Provide the (X, Y) coordinate of the cell's center where the given text is located.  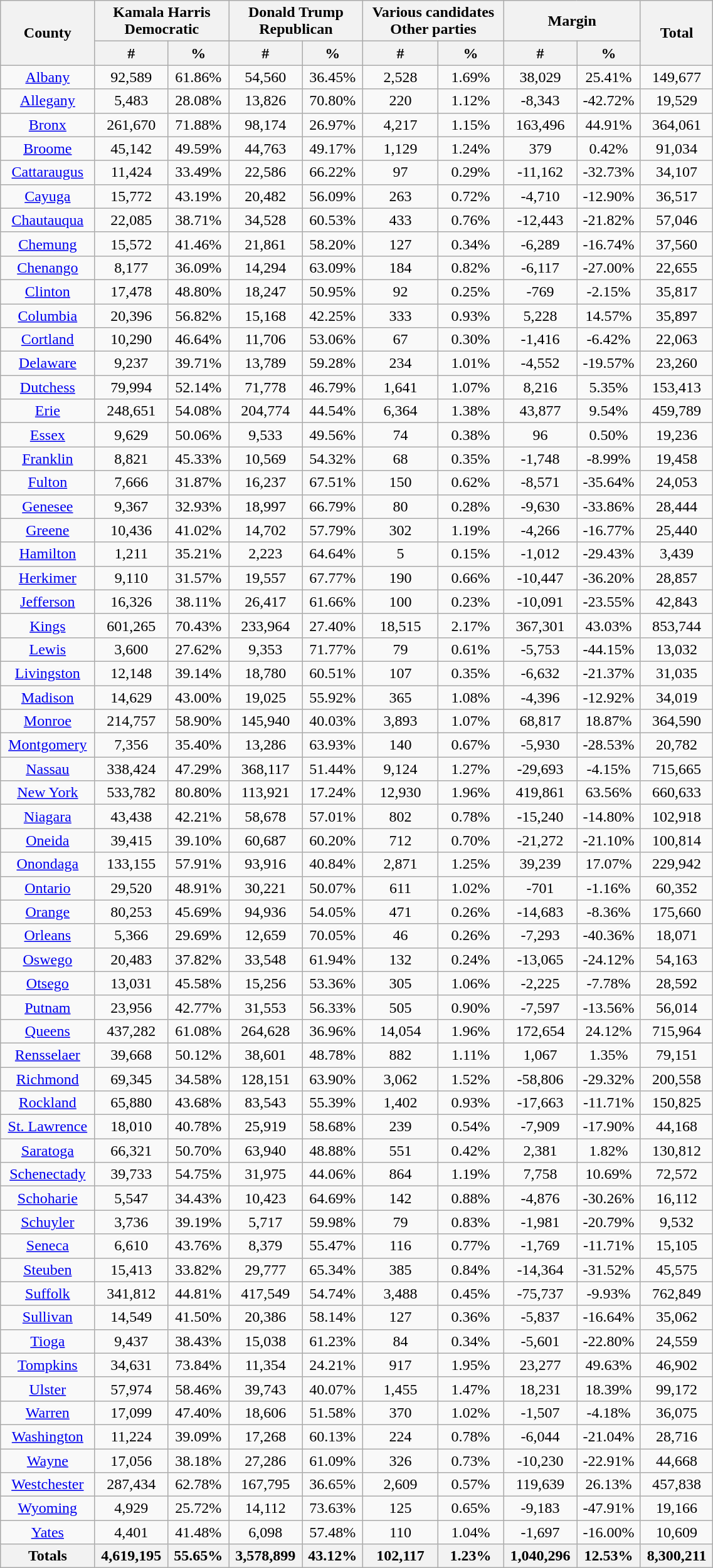
69,345 (132, 1079)
28,857 (677, 578)
1.06% (470, 983)
60.13% (332, 1436)
10,423 (266, 1198)
102,918 (677, 817)
Montgomery (48, 745)
47.40% (198, 1413)
-7,293 (541, 936)
32.93% (198, 506)
-1,697 (541, 1532)
Madison (48, 698)
48.80% (198, 291)
Allegany (48, 101)
39.14% (198, 673)
417,549 (266, 1294)
333 (400, 315)
0.28% (470, 506)
-28.53% (609, 745)
73.63% (332, 1508)
Ontario (48, 888)
-29,693 (541, 769)
Jefferson (48, 602)
0.67% (470, 745)
34,107 (677, 172)
10,290 (132, 340)
67.77% (332, 578)
26,417 (266, 602)
12,148 (132, 673)
45,575 (677, 1270)
16,112 (677, 1198)
38.11% (198, 602)
2,381 (541, 1151)
26.13% (609, 1485)
53.36% (332, 983)
364,061 (677, 125)
Wayne (48, 1461)
-35.64% (609, 483)
50.12% (198, 1055)
7,356 (132, 745)
Total (677, 33)
73.84% (198, 1365)
49.59% (198, 149)
-16.74% (609, 244)
20,386 (266, 1317)
55.39% (332, 1103)
0.29% (470, 172)
40.84% (332, 864)
37,560 (677, 244)
36,517 (677, 196)
19,557 (266, 578)
Washington (48, 1436)
38.43% (198, 1341)
19,025 (266, 698)
19,166 (677, 1508)
54.75% (198, 1174)
1.25% (470, 864)
6,364 (400, 411)
71,778 (266, 387)
39,743 (266, 1389)
370 (400, 1413)
459,789 (677, 411)
33.82% (198, 1270)
2,609 (400, 1485)
882 (400, 1055)
130,812 (677, 1151)
31.57% (198, 578)
-12.90% (609, 196)
715,665 (677, 769)
83,543 (266, 1103)
65.34% (332, 1270)
18,247 (266, 291)
60.51% (332, 673)
471 (400, 912)
3,488 (400, 1294)
5,483 (132, 101)
204,774 (266, 411)
660,633 (677, 793)
67 (400, 340)
40.03% (332, 721)
1.08% (470, 698)
57.79% (332, 530)
25,440 (677, 530)
35,817 (677, 291)
-20.79% (609, 1222)
58,678 (266, 817)
1.01% (470, 363)
-6,117 (541, 268)
44,763 (266, 149)
16,237 (266, 483)
326 (400, 1461)
457,838 (677, 1485)
Broome (48, 149)
0.54% (470, 1127)
-29.43% (609, 554)
41.48% (198, 1532)
0.73% (470, 1461)
Herkimer (48, 578)
2,528 (400, 77)
0.38% (470, 435)
57.91% (198, 864)
48.88% (332, 1151)
0.66% (470, 578)
19,236 (677, 435)
48.91% (198, 888)
2,871 (400, 864)
46,902 (677, 1365)
-9,630 (541, 506)
715,964 (677, 1031)
163,496 (541, 125)
Livingston (48, 673)
-1,981 (541, 1222)
61.86% (198, 77)
61.23% (332, 1341)
533,782 (132, 793)
15,105 (677, 1246)
96 (541, 435)
133,155 (132, 864)
38.18% (198, 1461)
0.70% (470, 840)
-4,710 (541, 196)
-30.26% (609, 1198)
15,413 (132, 1270)
1.23% (470, 1556)
1.38% (470, 411)
24,053 (677, 483)
14,112 (266, 1508)
County (48, 33)
9.54% (609, 411)
8,177 (132, 268)
36.45% (332, 77)
9,110 (132, 578)
28.08% (198, 101)
149,677 (677, 77)
611 (400, 888)
437,282 (132, 1031)
70.43% (198, 625)
41.02% (198, 530)
39.19% (198, 1222)
18,071 (677, 936)
Orleans (48, 936)
54.74% (332, 1294)
29,777 (266, 1270)
Various candidatesOther parties (433, 21)
54,560 (266, 77)
23,260 (677, 363)
25.41% (609, 77)
-6.42% (609, 340)
26.97% (332, 125)
Cortland (48, 340)
5.35% (609, 387)
9,629 (132, 435)
66,321 (132, 1151)
-5,930 (541, 745)
-7.78% (609, 983)
79,151 (677, 1055)
91,034 (677, 149)
150,825 (677, 1103)
338,424 (132, 769)
305 (400, 983)
79,994 (132, 387)
-1,416 (541, 340)
22,063 (677, 340)
-14,683 (541, 912)
42,843 (677, 602)
18.39% (609, 1389)
71.88% (198, 125)
56.33% (332, 1007)
Cattaraugus (48, 172)
3,578,899 (266, 1556)
233,964 (266, 625)
25.72% (198, 1508)
-23.55% (609, 602)
239 (400, 1127)
0.65% (470, 1508)
22,586 (266, 172)
Kamala HarrisDemocratic (162, 21)
31.87% (198, 483)
15,772 (132, 196)
0.72% (470, 196)
802 (400, 817)
Cayuga (48, 196)
-7,909 (541, 1127)
119,639 (541, 1485)
-6,289 (541, 244)
-11,162 (541, 172)
Franklin (48, 459)
36.09% (198, 268)
47.29% (198, 769)
44.81% (198, 1294)
150 (400, 483)
433 (400, 220)
23,277 (541, 1365)
38,601 (266, 1055)
-4.18% (609, 1413)
1.52% (470, 1079)
30,221 (266, 888)
40.78% (198, 1127)
8,379 (266, 1246)
43.00% (198, 698)
10,436 (132, 530)
-1,748 (541, 459)
56,014 (677, 1007)
63,940 (266, 1151)
Schenectady (48, 1174)
-9,183 (541, 1508)
18,231 (541, 1389)
8,300,211 (677, 1556)
17.24% (332, 793)
21,861 (266, 244)
55.92% (332, 698)
20,782 (677, 745)
-4,396 (541, 698)
1.24% (470, 149)
52.14% (198, 387)
14,702 (266, 530)
Fulton (48, 483)
Margin (572, 21)
54.05% (332, 912)
-21.37% (609, 673)
505 (400, 1007)
Richmond (48, 1079)
601,265 (132, 625)
14,549 (132, 1317)
107 (400, 673)
100 (400, 602)
51.44% (332, 769)
39.10% (198, 840)
27.40% (332, 625)
34.58% (198, 1079)
37.82% (198, 959)
48.78% (332, 1055)
853,744 (677, 625)
1.12% (470, 101)
-31.52% (609, 1270)
45.69% (198, 912)
0.90% (470, 1007)
34.43% (198, 1198)
24,559 (677, 1341)
19,458 (677, 459)
-17.90% (609, 1127)
1,211 (132, 554)
63.09% (332, 268)
Putnam (48, 1007)
-769 (541, 291)
54,163 (677, 959)
9,237 (132, 363)
Rensselaer (48, 1055)
2.17% (470, 625)
39,668 (132, 1055)
-5,601 (541, 1341)
8,216 (541, 387)
4,619,195 (132, 1556)
63.90% (332, 1079)
214,757 (132, 721)
5,366 (132, 936)
59.98% (332, 1222)
60,352 (677, 888)
42.21% (198, 817)
0.24% (470, 959)
-21.04% (609, 1436)
58.46% (198, 1389)
379 (541, 149)
-1.16% (609, 888)
9,367 (132, 506)
98,174 (266, 125)
28,716 (677, 1436)
0.77% (470, 1246)
0.57% (470, 1485)
12,930 (400, 793)
70.05% (332, 936)
20,483 (132, 959)
116 (400, 1246)
17,478 (132, 291)
-4,876 (541, 1198)
46 (400, 936)
35.21% (198, 554)
364,590 (677, 721)
34,528 (266, 220)
57,974 (132, 1389)
110 (400, 1532)
45,142 (132, 149)
18,997 (266, 506)
-19.57% (609, 363)
-13,065 (541, 959)
66.22% (332, 172)
42.77% (198, 1007)
1.95% (470, 1365)
18,606 (266, 1413)
263 (400, 196)
62.78% (198, 1485)
80.80% (198, 793)
167,795 (266, 1485)
46.64% (198, 340)
-4.15% (609, 769)
23,956 (132, 1007)
-22.80% (609, 1341)
3,736 (132, 1222)
92,589 (132, 77)
68,817 (541, 721)
Wyoming (48, 1508)
-701 (541, 888)
7,758 (541, 1174)
712 (400, 840)
66.79% (332, 506)
50.07% (332, 888)
10,609 (677, 1532)
229,942 (677, 864)
12,659 (266, 936)
17,099 (132, 1413)
61.09% (332, 1461)
57,046 (677, 220)
57.48% (332, 1532)
-10,091 (541, 602)
-7,597 (541, 1007)
Greene (48, 530)
20,396 (132, 315)
14,054 (400, 1031)
Oswego (48, 959)
39.09% (198, 1436)
11,706 (266, 340)
264,628 (266, 1031)
33,548 (266, 959)
58.20% (332, 244)
24.21% (332, 1365)
29.69% (198, 936)
51.58% (332, 1413)
14,294 (266, 268)
-9.93% (609, 1294)
31,035 (677, 673)
15,572 (132, 244)
64.64% (332, 554)
287,434 (132, 1485)
71.77% (332, 649)
-58,806 (541, 1079)
368,117 (266, 769)
9,533 (266, 435)
29,520 (132, 888)
Otsego (48, 983)
13,032 (677, 649)
Westchester (48, 1485)
Warren (48, 1413)
74 (400, 435)
0.36% (470, 1317)
1,402 (400, 1103)
17,268 (266, 1436)
39,415 (132, 840)
-21.10% (609, 840)
35.40% (198, 745)
0.76% (470, 220)
4,929 (132, 1508)
Chenango (48, 268)
44,168 (677, 1127)
125 (400, 1508)
-8,571 (541, 483)
145,940 (266, 721)
39,239 (541, 864)
39,733 (132, 1174)
50.70% (198, 1151)
-21.82% (609, 220)
1.69% (470, 77)
0.83% (470, 1222)
Kings (48, 625)
5,717 (266, 1222)
5 (400, 554)
41.50% (198, 1317)
385 (400, 1270)
28,444 (677, 506)
-40.36% (609, 936)
184 (400, 268)
46.79% (332, 387)
128,151 (266, 1079)
70.80% (332, 101)
4,401 (132, 1532)
Monroe (48, 721)
302 (400, 530)
31,553 (266, 1007)
55.47% (332, 1246)
56.82% (198, 315)
60.20% (332, 840)
Yates (48, 1532)
92 (400, 291)
43.76% (198, 1246)
0.50% (609, 435)
-15,240 (541, 817)
1.04% (470, 1532)
22,085 (132, 220)
-4,266 (541, 530)
Delaware (48, 363)
-6,632 (541, 673)
58.14% (332, 1317)
99,172 (677, 1389)
224 (400, 1436)
59.28% (332, 363)
365 (400, 698)
1.47% (470, 1389)
1,641 (400, 387)
-16.00% (609, 1532)
-10,447 (541, 578)
175,660 (677, 912)
-2,225 (541, 983)
0.30% (470, 340)
57.01% (332, 817)
0.15% (470, 554)
1.82% (609, 1151)
45.33% (198, 459)
44,668 (677, 1461)
-8,343 (541, 101)
22,655 (677, 268)
27,286 (266, 1461)
38,029 (541, 77)
220 (400, 101)
36.65% (332, 1485)
-17,663 (541, 1103)
1.15% (470, 125)
Queens (48, 1031)
Essex (48, 435)
200,558 (677, 1079)
17,056 (132, 1461)
-32.73% (609, 172)
8,821 (132, 459)
18,515 (400, 625)
67.51% (332, 483)
-27.00% (609, 268)
Saratoga (48, 1151)
72,572 (677, 1174)
Tioga (48, 1341)
0.23% (470, 602)
36,075 (677, 1413)
49.63% (609, 1365)
61.66% (332, 602)
Schuyler (48, 1222)
-1,012 (541, 554)
43.03% (609, 625)
44.91% (609, 125)
54.08% (198, 411)
102,117 (400, 1556)
0.62% (470, 483)
Suffolk (48, 1294)
18.87% (609, 721)
153,413 (677, 387)
Erie (48, 411)
248,651 (132, 411)
3,439 (677, 554)
27.62% (198, 649)
6,610 (132, 1246)
7,666 (132, 483)
68 (400, 459)
Niagara (48, 817)
61.08% (198, 1031)
15,256 (266, 983)
0.61% (470, 649)
-29.32% (609, 1079)
33.49% (198, 172)
65,880 (132, 1103)
38.71% (198, 220)
45.58% (198, 983)
5,228 (541, 315)
11,424 (132, 172)
14,629 (132, 698)
13,031 (132, 983)
9,532 (677, 1222)
New York (48, 793)
17.07% (609, 864)
43,877 (541, 411)
13,826 (266, 101)
3,062 (400, 1079)
58.68% (332, 1127)
56.09% (332, 196)
-6,044 (541, 1436)
25,919 (266, 1127)
-16.77% (609, 530)
13,286 (266, 745)
-75,737 (541, 1294)
58.90% (198, 721)
80,253 (132, 912)
34,631 (132, 1365)
41.46% (198, 244)
Hamilton (48, 554)
18,010 (132, 1127)
234 (400, 363)
864 (400, 1174)
Columbia (48, 315)
55.65% (198, 1556)
1,067 (541, 1055)
10,569 (266, 459)
54.32% (332, 459)
61.94% (332, 959)
11,354 (266, 1365)
341,812 (132, 1294)
0.25% (470, 291)
Dutchess (48, 387)
0.88% (470, 1198)
Oneida (48, 840)
15,038 (266, 1341)
10.69% (609, 1174)
-10,230 (541, 1461)
Tompkins (48, 1365)
-5,753 (541, 649)
-2.15% (609, 291)
1.27% (470, 769)
113,921 (266, 793)
28,592 (677, 983)
132 (400, 959)
Steuben (48, 1270)
9,124 (400, 769)
917 (400, 1365)
43.68% (198, 1103)
Lewis (48, 649)
762,849 (677, 1294)
-13.56% (609, 1007)
14.57% (609, 315)
0.82% (470, 268)
24.12% (609, 1031)
36.96% (332, 1031)
42.25% (332, 315)
34,019 (677, 698)
49.17% (332, 149)
Orange (48, 912)
39.71% (198, 363)
142 (400, 1198)
43,438 (132, 817)
-21,272 (541, 840)
172,654 (541, 1031)
-1,769 (541, 1246)
-47.91% (609, 1508)
50.06% (198, 435)
60.53% (332, 220)
-5,837 (541, 1317)
Nassau (48, 769)
9,437 (132, 1341)
-36.20% (609, 578)
367,301 (541, 625)
63.93% (332, 745)
0.84% (470, 1270)
20,482 (266, 196)
-1,507 (541, 1413)
64.69% (332, 1198)
Seneca (48, 1246)
-33.86% (609, 506)
35,062 (677, 1317)
-14.80% (609, 817)
1.35% (609, 1055)
Chemung (48, 244)
94,936 (266, 912)
12.53% (609, 1556)
-14,364 (541, 1270)
80 (400, 506)
97 (400, 172)
-22.91% (609, 1461)
Donald TrumpRepublican (296, 21)
63.56% (609, 793)
Totals (48, 1556)
2,223 (266, 554)
5,547 (132, 1198)
-24.12% (609, 959)
Onondaga (48, 864)
-8.36% (609, 912)
3,600 (132, 649)
Genesee (48, 506)
-44.15% (609, 649)
-8.99% (609, 459)
6,098 (266, 1532)
3,893 (400, 721)
551 (400, 1151)
44.06% (332, 1174)
43.12% (332, 1556)
419,861 (541, 793)
Bronx (48, 125)
-12,443 (541, 220)
Chautauqua (48, 220)
11,224 (132, 1436)
43.19% (198, 196)
19,529 (677, 101)
50.95% (332, 291)
93,916 (266, 864)
100,814 (677, 840)
84 (400, 1341)
1.11% (470, 1055)
-4,552 (541, 363)
53.06% (332, 340)
-12.92% (609, 698)
60,687 (266, 840)
44.54% (332, 411)
Clinton (48, 291)
16,326 (132, 602)
1,129 (400, 149)
Schoharie (48, 1198)
-16.64% (609, 1317)
Sullivan (48, 1317)
0.45% (470, 1294)
49.56% (332, 435)
Rockland (48, 1103)
1,040,296 (541, 1556)
190 (400, 578)
18,780 (266, 673)
1,455 (400, 1389)
Ulster (48, 1389)
261,670 (132, 125)
40.07% (332, 1389)
St. Lawrence (48, 1127)
9,353 (266, 649)
Albany (48, 77)
13,789 (266, 363)
-42.72% (609, 101)
35,897 (677, 315)
4,217 (400, 125)
140 (400, 745)
31,975 (266, 1174)
15,168 (266, 315)
